Capture the cell that displays the provided text and extract its [x, y] central coordinate. 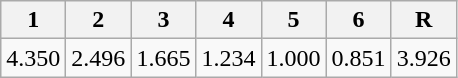
2 [98, 20]
1.665 [164, 58]
1 [34, 20]
1.000 [294, 58]
5 [294, 20]
3.926 [424, 58]
4 [228, 20]
4.350 [34, 58]
3 [164, 20]
0.851 [358, 58]
R [424, 20]
1.234 [228, 58]
6 [358, 20]
2.496 [98, 58]
